Determine the (x, y) coordinate at the center of the cell enclosing the given text.  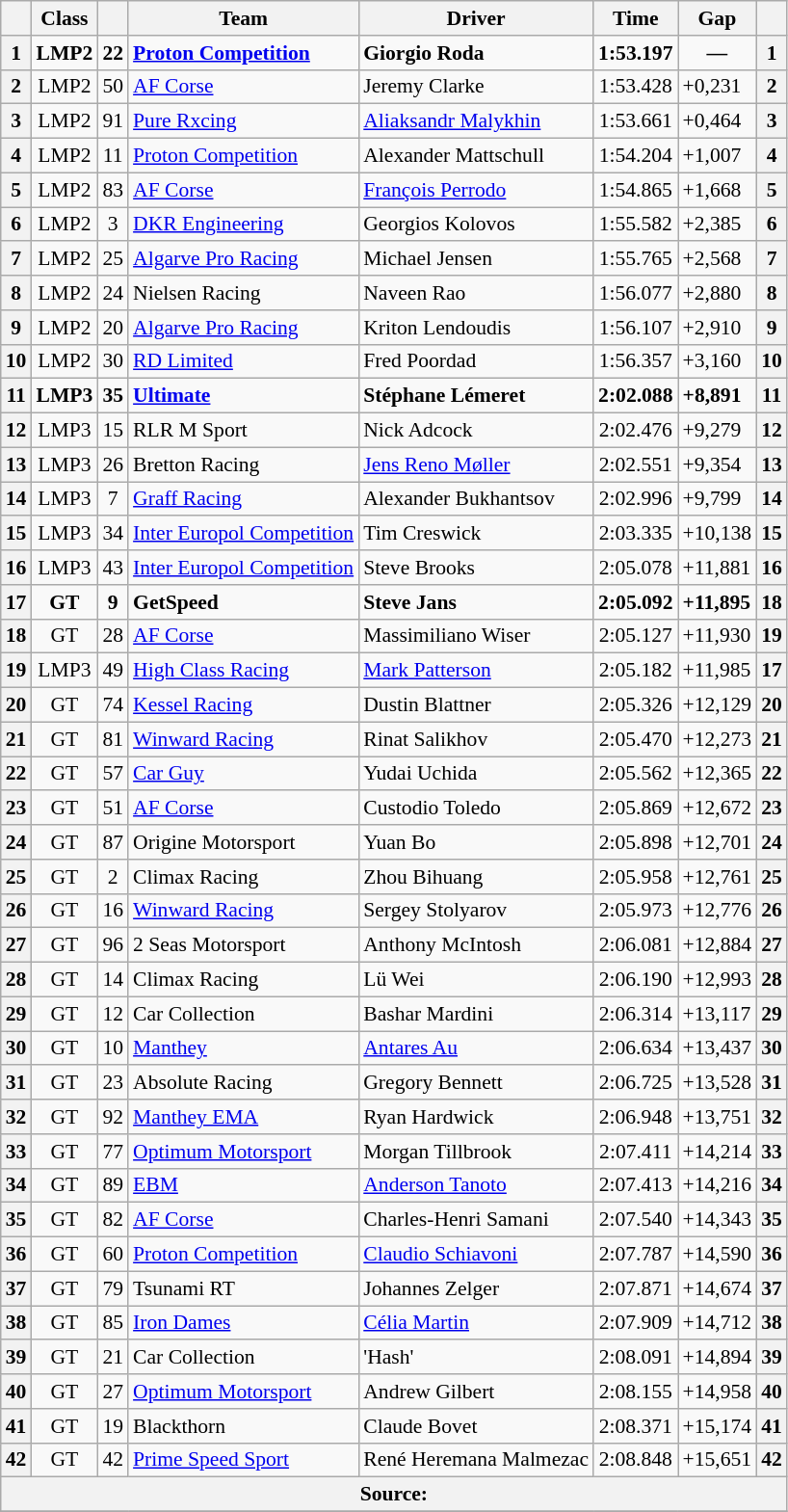
+13,437 (718, 1048)
92 (113, 1117)
Ultimate (243, 396)
2:05.898 (636, 842)
+12,672 (718, 809)
Team (243, 18)
+13,751 (718, 1117)
Manthey EMA (243, 1117)
1:56.357 (636, 361)
Pure Rxcing (243, 121)
2:02.996 (636, 499)
+13,117 (718, 1014)
Alexander Bukhantsov (476, 499)
96 (113, 945)
Antares Au (476, 1048)
Charles-Henri Samani (476, 1220)
79 (113, 1288)
Ryan Hardwick (476, 1117)
2:06.634 (636, 1048)
+12,776 (718, 911)
+11,930 (718, 636)
2:05.869 (636, 809)
+2,910 (718, 328)
Gregory Bennett (476, 1083)
74 (113, 705)
+14,590 (718, 1255)
GetSpeed (243, 602)
+12,761 (718, 877)
+0,464 (718, 121)
+12,365 (718, 774)
85 (113, 1323)
Source: (394, 1495)
1:55.582 (636, 225)
Bashar Mardini (476, 1014)
60 (113, 1255)
+12,993 (718, 980)
2:05.958 (636, 877)
+14,894 (718, 1358)
1:53.661 (636, 121)
Michael Jensen (476, 259)
87 (113, 842)
Time (636, 18)
+11,881 (718, 568)
2:06.314 (636, 1014)
Mark Patterson (476, 671)
1:55.765 (636, 259)
Class (64, 18)
+9,799 (718, 499)
+10,138 (718, 534)
2:05.470 (636, 739)
51 (113, 809)
2:05.182 (636, 671)
2:02.551 (636, 464)
2:07.871 (636, 1288)
+8,891 (718, 396)
Lü Wei (476, 980)
EBM (243, 1185)
+2,568 (718, 259)
1:53.428 (636, 87)
2:07.787 (636, 1255)
Kessel Racing (243, 705)
2:05.127 (636, 636)
+2,385 (718, 225)
Driver (476, 18)
Giorgio Roda (476, 53)
91 (113, 121)
Car Guy (243, 774)
+1,668 (718, 190)
Georgios Kolovos (476, 225)
2:06.948 (636, 1117)
Rinat Salikhov (476, 739)
81 (113, 739)
+14,674 (718, 1288)
Bretton Racing (243, 464)
René Heremana Malmezac (476, 1460)
+9,354 (718, 464)
2:03.335 (636, 534)
High Class Racing (243, 671)
Andrew Gilbert (476, 1392)
Naveen Rao (476, 293)
82 (113, 1220)
1:53.197 (636, 53)
Iron Dames (243, 1323)
2:07.413 (636, 1185)
1:54.865 (636, 190)
+14,712 (718, 1323)
Massimiliano Wiser (476, 636)
2:07.909 (636, 1323)
Fred Poordad (476, 361)
Nielsen Racing (243, 293)
Prime Speed Sport (243, 1460)
+15,651 (718, 1460)
+3,160 (718, 361)
+14,343 (718, 1220)
+1,007 (718, 156)
2:07.540 (636, 1220)
1:56.077 (636, 293)
Manthey (243, 1048)
Claudio Schiavoni (476, 1255)
Sergey Stolyarov (476, 911)
Graff Racing (243, 499)
+2,880 (718, 293)
2:02.088 (636, 396)
+14,958 (718, 1392)
1:54.204 (636, 156)
+9,279 (718, 431)
Anthony McIntosh (476, 945)
+13,528 (718, 1083)
+14,216 (718, 1185)
49 (113, 671)
Tsunami RT (243, 1288)
2:08.155 (636, 1392)
Jens Reno Møller (476, 464)
2:07.411 (636, 1152)
Dustin Blattner (476, 705)
+12,701 (718, 842)
2:06.081 (636, 945)
Stéphane Lémeret (476, 396)
Steve Brooks (476, 568)
Claude Bovet (476, 1426)
50 (113, 87)
Absolute Racing (243, 1083)
Origine Motorsport (243, 842)
2:02.476 (636, 431)
2:05.092 (636, 602)
57 (113, 774)
Morgan Tillbrook (476, 1152)
Tim Creswick (476, 534)
77 (113, 1152)
2:08.091 (636, 1358)
2:06.190 (636, 980)
+14,214 (718, 1152)
Kriton Lendoudis (476, 328)
89 (113, 1185)
2:05.562 (636, 774)
+12,884 (718, 945)
Alexander Mattschull (476, 156)
2:05.973 (636, 911)
DKR Engineering (243, 225)
2:08.371 (636, 1426)
2 Seas Motorsport (243, 945)
+12,273 (718, 739)
+11,985 (718, 671)
1:56.107 (636, 328)
Anderson Tanoto (476, 1185)
43 (113, 568)
Custodio Toledo (476, 809)
2:06.725 (636, 1083)
Aliaksandr Malykhin (476, 121)
François Perrodo (476, 190)
Célia Martin (476, 1323)
+0,231 (718, 87)
+11,895 (718, 602)
Gap (718, 18)
Steve Jans (476, 602)
Yudai Uchida (476, 774)
Nick Adcock (476, 431)
Johannes Zelger (476, 1288)
Jeremy Clarke (476, 87)
RD Limited (243, 361)
Blackthorn (243, 1426)
— (718, 53)
Yuan Bo (476, 842)
'Hash' (476, 1358)
Zhou Bihuang (476, 877)
+15,174 (718, 1426)
2:08.848 (636, 1460)
+12,129 (718, 705)
2:05.078 (636, 568)
2:05.326 (636, 705)
83 (113, 190)
RLR M Sport (243, 431)
